Search for the cell housing the specified text and yield its [x, y] center coordinate. 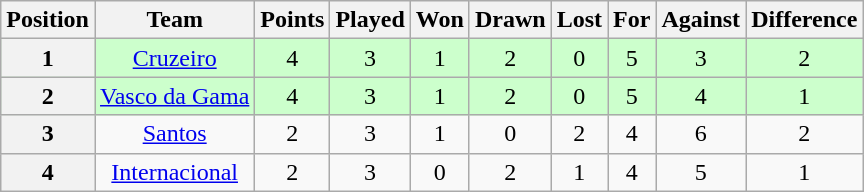
Internacional [174, 172]
Difference [804, 20]
Drawn [510, 20]
Played [370, 20]
Position [48, 20]
Points [292, 20]
Team [174, 20]
6 [701, 134]
Won [440, 20]
Santos [174, 134]
Lost [579, 20]
Vasco da Gama [174, 96]
For [632, 20]
Cruzeiro [174, 58]
Against [701, 20]
